Scan for the cell matching the given text and deliver its (x, y) coordinate at center. 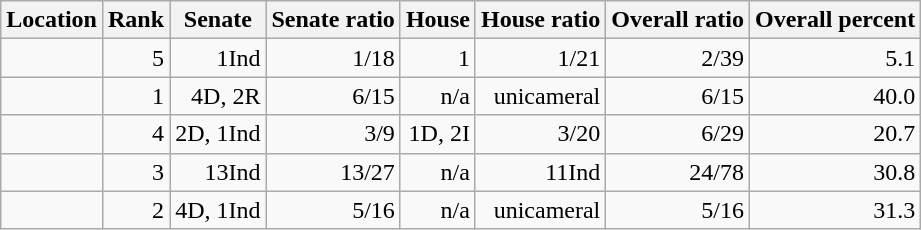
3/9 (333, 134)
House ratio (540, 20)
1/18 (333, 58)
4D, 1Ind (218, 210)
House (438, 20)
13Ind (218, 172)
4D, 2R (218, 96)
Rank (136, 20)
Overall percent (836, 20)
3 (136, 172)
13/27 (333, 172)
40.0 (836, 96)
4 (136, 134)
11Ind (540, 172)
5.1 (836, 58)
2/39 (678, 58)
1Ind (218, 58)
6/29 (678, 134)
30.8 (836, 172)
2 (136, 210)
20.7 (836, 134)
2D, 1Ind (218, 134)
31.3 (836, 210)
3/20 (540, 134)
5 (136, 58)
Senate ratio (333, 20)
24/78 (678, 172)
Location (52, 20)
Senate (218, 20)
Overall ratio (678, 20)
1/21 (540, 58)
1D, 2I (438, 134)
